Pinpoint the cell where the given text exists, returning its [x, y] midpoint coordinate. 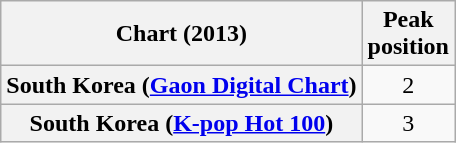
3 [408, 123]
2 [408, 85]
South Korea (Gaon Digital Chart) [182, 85]
Peakposition [408, 34]
South Korea (K-pop Hot 100) [182, 123]
Chart (2013) [182, 34]
